Find where the given text appears and provide that cell's center as (x, y) coordinate. 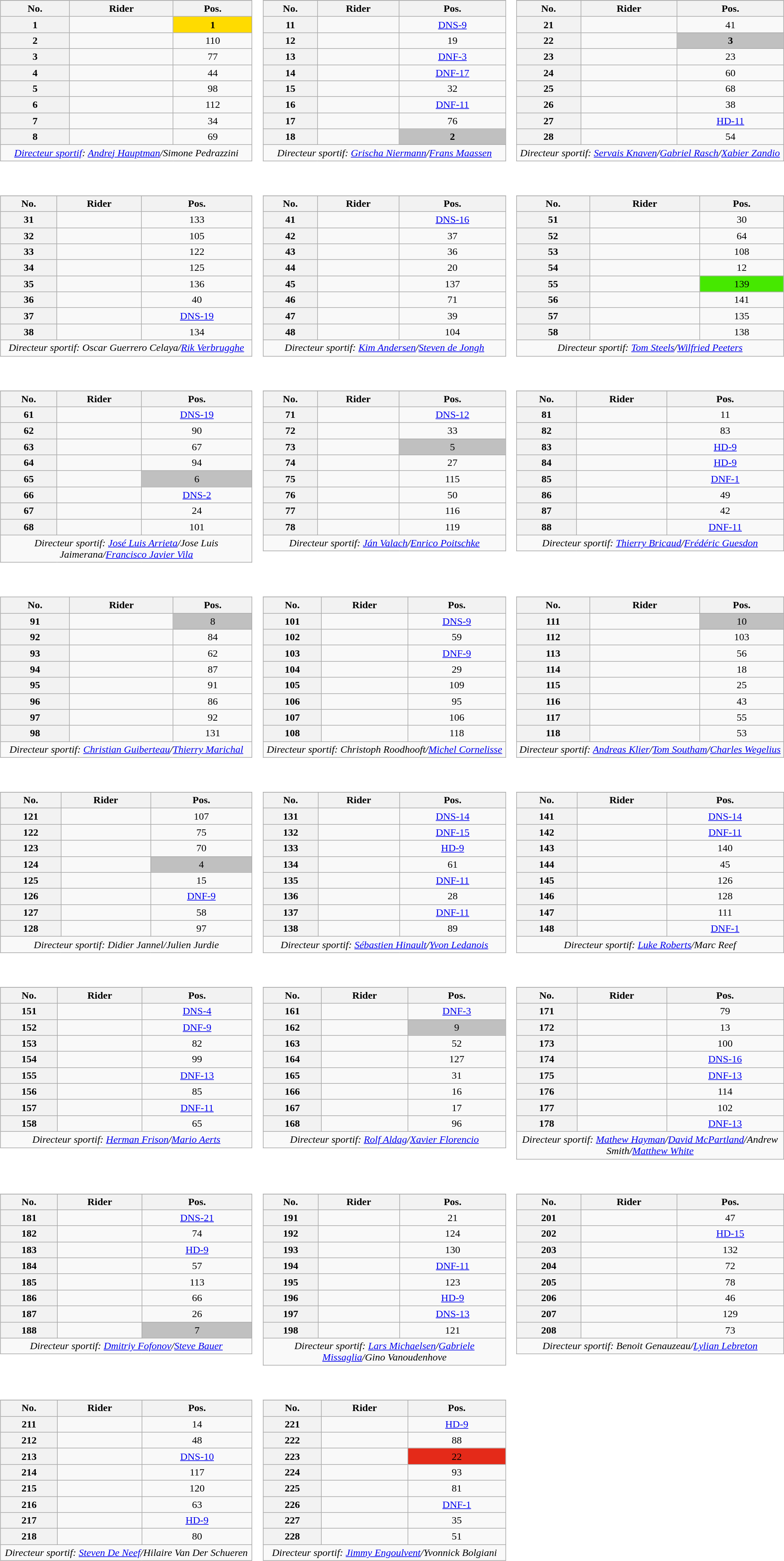
120 (197, 1488)
214 (29, 1472)
29 (456, 669)
DNS-4 (197, 1011)
140 (725, 848)
173 (547, 1043)
176 (547, 1091)
Directeur sportif: Dmitriy Fofonov/Steve Bauer (126, 1346)
144 (547, 864)
168 (292, 1123)
167 (292, 1107)
147 (547, 912)
139 (742, 284)
Directeur sportif: Christoph Roodhooft/Michel Cornelisse (384, 749)
181 (29, 1218)
205 (549, 1282)
80 (197, 1537)
DNF-15 (453, 832)
151 (29, 1011)
Directeur sportif: Christian Guiberteau/Thierry Marichal (126, 749)
Directeur sportif: Luke Roberts/Marc Reef (650, 944)
172 (547, 1027)
188 (29, 1330)
228 (292, 1537)
Directeur sportif: José Luis Arrieta/Jose Luis Jaimerana/Francisco Javier Vila (126, 548)
No. Rider Pos. 41 DNS-16 42 37 43 36 44 20 45 137 46 71 47 39 48 104 Directeur sportif: Kim Andersen/Steven de Jongh (388, 270)
Directeur sportif: Mathew Hayman/David McPartland/Andrew Smith/Matthew White (650, 1145)
196 (291, 1298)
191 (291, 1218)
201 (549, 1218)
DNS-2 (197, 495)
184 (29, 1266)
20 (452, 268)
143 (547, 848)
174 (547, 1059)
HD-15 (730, 1234)
195 (291, 1282)
109 (456, 685)
215 (29, 1488)
119 (452, 527)
225 (292, 1488)
152 (29, 1027)
Directeur sportif: Thierry Bricaud/Frédéric Guesdon (650, 543)
166 (292, 1091)
40 (197, 300)
Directeur sportif: Herman Frison/Mario Aerts (126, 1139)
129 (730, 1314)
60 (730, 73)
89 (453, 928)
9 (456, 1027)
59 (456, 637)
192 (291, 1234)
Directeur sportif: Servais Knaven/Gabriel Rasch/Xabier Zandio (650, 153)
99 (197, 1059)
Directeur sportif: Ján Valach/Enrico Poitschke (384, 543)
148 (547, 928)
202 (549, 1234)
39 (452, 316)
221 (292, 1424)
50 (452, 495)
161 (292, 1011)
30 (742, 219)
146 (547, 896)
165 (292, 1075)
182 (29, 1234)
No. Rider Pos. 101 DNS-9 102 59 103 DNF-9 104 29 105 109 106 95 107 106 108 118 Directeur sportif: Christoph Roodhooft/Michel Cornelisse (388, 671)
Directeur sportif: Tom Steels/Wilfried Peeters (650, 348)
198 (291, 1330)
70 (201, 848)
DNF-17 (452, 73)
19 (452, 40)
142 (547, 832)
Directeur sportif: Rolf Aldag/Xavier Florencio (384, 1139)
155 (29, 1075)
217 (29, 1521)
186 (29, 1298)
224 (292, 1472)
Directeur sportif: Didier Jannel/Julien Jurdie (126, 944)
216 (29, 1504)
Directeur sportif: Andreas Klier/Tom Southam/Charles Wegelius (650, 749)
183 (29, 1250)
Directeur sportif: Andrej Hauptman/Simone Pedrazzini (126, 153)
218 (29, 1537)
Directeur sportif: Jimmy Engoulvent/Yvonnick Bolgiani (384, 1553)
193 (291, 1250)
211 (29, 1424)
208 (549, 1330)
207 (549, 1314)
DNS-13 (453, 1314)
162 (292, 1027)
175 (547, 1075)
227 (292, 1521)
171 (547, 1011)
204 (549, 1266)
Directeur sportif: Benoit Genauzeau/Lylian Lebreton (650, 1346)
No. Rider Pos. 71 DNS-12 72 33 73 5 74 27 75 115 76 50 77 116 78 119 Directeur sportif: Ján Valach/Enrico Poitschke (388, 471)
145 (547, 880)
223 (292, 1456)
187 (29, 1314)
Directeur sportif: Kim Andersen/Steven de Jongh (384, 348)
164 (292, 1059)
206 (549, 1298)
158 (29, 1123)
185 (29, 1282)
212 (29, 1440)
197 (291, 1314)
222 (292, 1440)
130 (453, 1250)
157 (29, 1107)
Directeur sportif: Steven De Neef/Hilaire Van Der Schueren (126, 1553)
110 (213, 40)
DNS-12 (452, 415)
79 (725, 1011)
69 (213, 137)
Directeur sportif: Grischa Niermann/Frans Maassen (384, 153)
90 (197, 431)
No. Rider Pos. 131 DNS-14 132 DNF-15 133 HD-9 134 61 135 DNF-11 136 28 137 DNF-11 138 89 Directeur sportif: Sébastien Hinault/Yvon Ledanois (388, 867)
DNS-21 (197, 1218)
156 (29, 1091)
100 (725, 1043)
177 (547, 1107)
213 (29, 1456)
153 (29, 1043)
HD-11 (730, 121)
154 (29, 1059)
No. Rider Pos. 161 DNF-3 162 9 163 52 164 127 165 31 166 16 167 17 168 96 Directeur sportif: Rolf Aldag/Xavier Florencio (388, 1067)
10 (742, 621)
226 (292, 1504)
163 (292, 1043)
Directeur sportif: Sébastien Hinault/Yvon Ledanois (384, 944)
Directeur sportif: Lars Michaelsen/Gabriele Missaglia/Gino Vanoudenhove (384, 1352)
194 (291, 1266)
Directeur sportif: Oscar Guerrero Celaya/Rik Verbrugghe (126, 348)
203 (549, 1250)
49 (725, 495)
DNS-10 (197, 1456)
178 (547, 1123)
